Identify which cell holds the provided text, then report its (x, y) central coordinate. 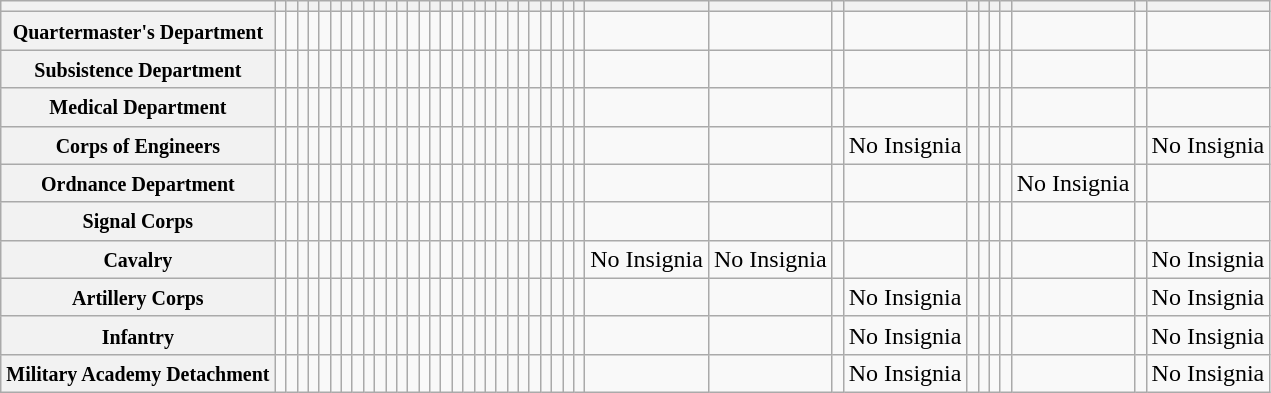
Infantry (138, 335)
Medical Department (138, 107)
Signal Corps (138, 221)
Cavalry (138, 259)
Quartermaster's Department (138, 31)
Military Academy Detachment (138, 373)
Artillery Corps (138, 297)
Subsistence Department (138, 69)
Corps of Engineers (138, 145)
Ordnance Department (138, 183)
